Return (x, y) of the center of cell containing provided text 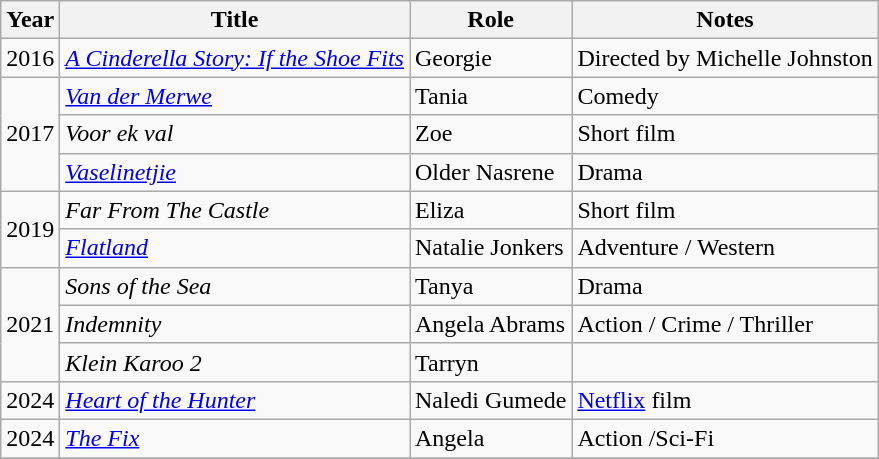
2016 (30, 58)
Role (491, 20)
Notes (725, 20)
Van der Merwe (235, 96)
Directed by Michelle Johnston (725, 58)
Zoe (491, 134)
Netflix film (725, 400)
Heart of the Hunter (235, 400)
Title (235, 20)
Vaselinetjie (235, 172)
Naledi Gumede (491, 400)
Adventure / Western (725, 248)
The Fix (235, 438)
Klein Karoo 2 (235, 362)
Older Nasrene (491, 172)
Tarryn (491, 362)
Indemnity (235, 324)
2019 (30, 229)
A Cinderella Story: If the Shoe Fits (235, 58)
Georgie (491, 58)
Action / Crime / Thriller (725, 324)
Far From The Castle (235, 210)
2017 (30, 134)
Angela (491, 438)
Eliza (491, 210)
Tania (491, 96)
Angela Abrams (491, 324)
Natalie Jonkers (491, 248)
Sons of the Sea (235, 286)
2021 (30, 324)
Voor ek val (235, 134)
Comedy (725, 96)
Year (30, 20)
Flatland (235, 248)
Tanya (491, 286)
Action /Sci-Fi (725, 438)
